Search for the cell housing the specified text and yield its (x, y) center coordinate. 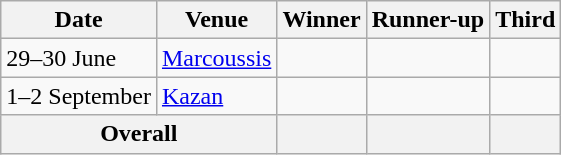
Venue (216, 20)
Runner-up (428, 20)
Winner (322, 20)
Kazan (216, 96)
1–2 September (79, 96)
Date (79, 20)
Third (526, 20)
29–30 June (79, 58)
Overall (139, 134)
Marcoussis (216, 58)
